Return (x, y) of the center of cell containing provided text 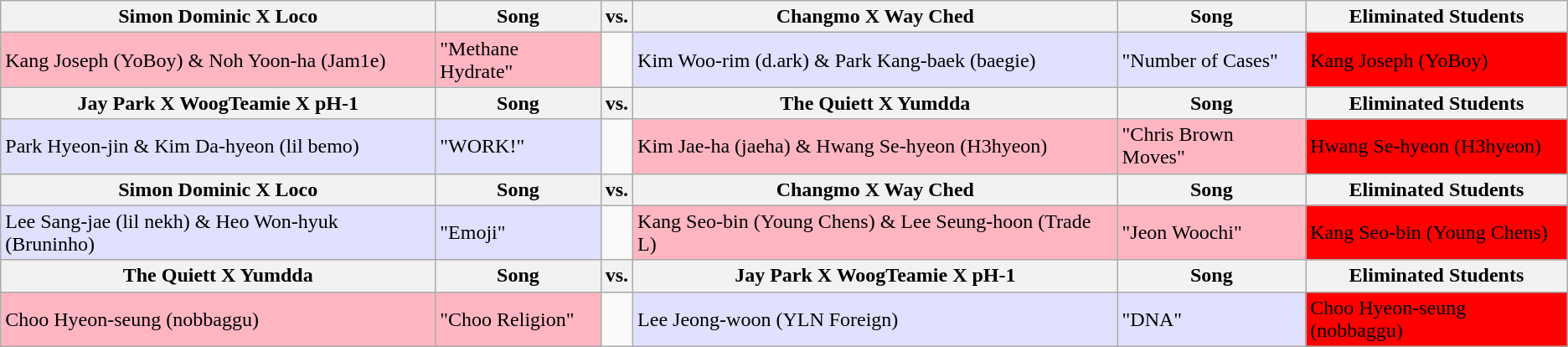
"Jeon Woochi" (1211, 233)
Kim Woo-rim (d.ark) & Park Kang-baek (baegie) (875, 60)
"Choo Religion" (518, 319)
"Methane Hydrate" (518, 60)
Hwang Se-hyeon (H3hyeon) (1437, 146)
Kang Seo-bin (Young Chens) & Lee Seung-hoon (Trade L) (875, 233)
"Emoji" (518, 233)
"Chris Brown Moves" (1211, 146)
Kang Joseph (YoBoy) & Noh Yoon-ha (Jam1e) (218, 60)
Kim Jae-ha (jaeha) & Hwang Se-hyeon (H3hyeon) (875, 146)
"Number of Cases" (1211, 60)
Kang Seo-bin (Young Chens) (1437, 233)
"WORK!" (518, 146)
Lee Jeong-woon (YLN Foreign) (875, 319)
Lee Sang-jae (lil nekh) & Heo Won-hyuk (Bruninho) (218, 233)
Park Hyeon-jin & Kim Da-hyeon (lil bemo) (218, 146)
Kang Joseph (YoBoy) (1437, 60)
"DNA" (1211, 319)
